Locate the cell with the specified text and output its (x, y) center coordinate. 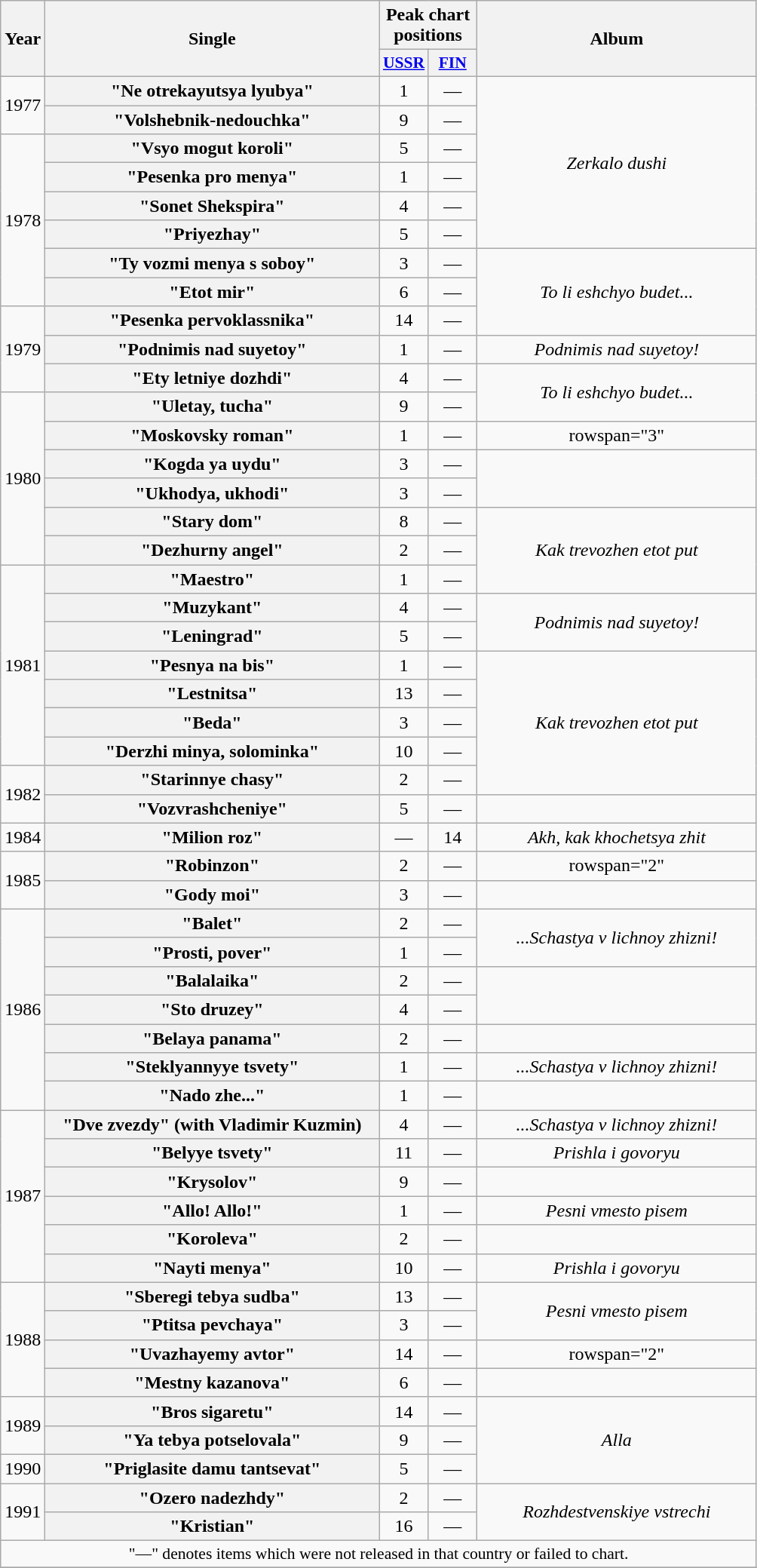
Year (23, 39)
"Muzykant" (213, 608)
"Ya tebya potselovala" (213, 1440)
11 (404, 1153)
1990 (23, 1468)
"Sonet Shekspira" (213, 206)
Single (213, 39)
Peak chart positions (428, 26)
Rozhdestvenskiye vstrechi (617, 1511)
"Sto druzey" (213, 1009)
"Nado zhe..." (213, 1096)
"Steklyannyye tsvety" (213, 1067)
1987 (23, 1196)
"Priglasite damu tantsevat" (213, 1468)
"Ty vozmi menya s soboy" (213, 263)
"—" denotes items which were not released in that country or failed to chart. (378, 1554)
"Ozero nadezhdy" (213, 1497)
1991 (23, 1511)
"Beda" (213, 723)
"Uletay, tucha" (213, 407)
"Priyezhay" (213, 235)
"Kogda ya uydu" (213, 464)
"Moskovsky roman" (213, 435)
"Prosti, pover" (213, 952)
1977 (23, 105)
16 (404, 1527)
1980 (23, 478)
"Kristian" (213, 1527)
"Koroleva" (213, 1239)
"Vsyo mogut koroli" (213, 149)
Akh, kak khochetsya zhit (617, 837)
"Volshebnik-nedouchka" (213, 120)
USSR (404, 63)
1988 (23, 1339)
1978 (23, 220)
"Pesenka pervoklassnika" (213, 321)
"Maestro" (213, 578)
"Balet" (213, 923)
1985 (23, 880)
8 (404, 521)
"Ne otrekayutsya lyubya" (213, 91)
"Pesnya na bis" (213, 665)
"Sberegi tebya sudba" (213, 1296)
"Leningrad" (213, 637)
"Dve zvezdy" (with Vladimir Kuzmin) (213, 1125)
1989 (23, 1425)
"Ukhodya, ukhodi" (213, 492)
"Allo! Allo!" (213, 1211)
"Pesenka pro menya" (213, 177)
"Nayti menya" (213, 1268)
"Balalaika" (213, 980)
1979 (23, 349)
1981 (23, 664)
Album (617, 39)
"Ptitsa pevchaya" (213, 1325)
"Belaya panama" (213, 1039)
1982 (23, 794)
"Etot mir" (213, 292)
"Podnimis nad suyetoy" (213, 349)
"Bros sigaretu" (213, 1411)
"Starinnye chasy" (213, 780)
"Ety letniye dozhdi" (213, 378)
"Milion roz" (213, 837)
"Robinzon" (213, 866)
"Vozvrashcheniye" (213, 809)
1984 (23, 837)
"Mestny kazanova" (213, 1382)
"Krysolov" (213, 1182)
Alla (617, 1440)
Zerkalo dushi (617, 162)
"Lestnitsa" (213, 694)
1986 (23, 1009)
"Uvazhayemy avtor" (213, 1354)
"Dezhurny angel" (213, 550)
"Derzhi minya, solominka" (213, 751)
FIN (452, 63)
"Belyye tsvety" (213, 1153)
rowspan="3" (617, 435)
"Gody moi" (213, 894)
"Stary dom" (213, 521)
